Search for the cell housing the specified text and yield its [X, Y] center coordinate. 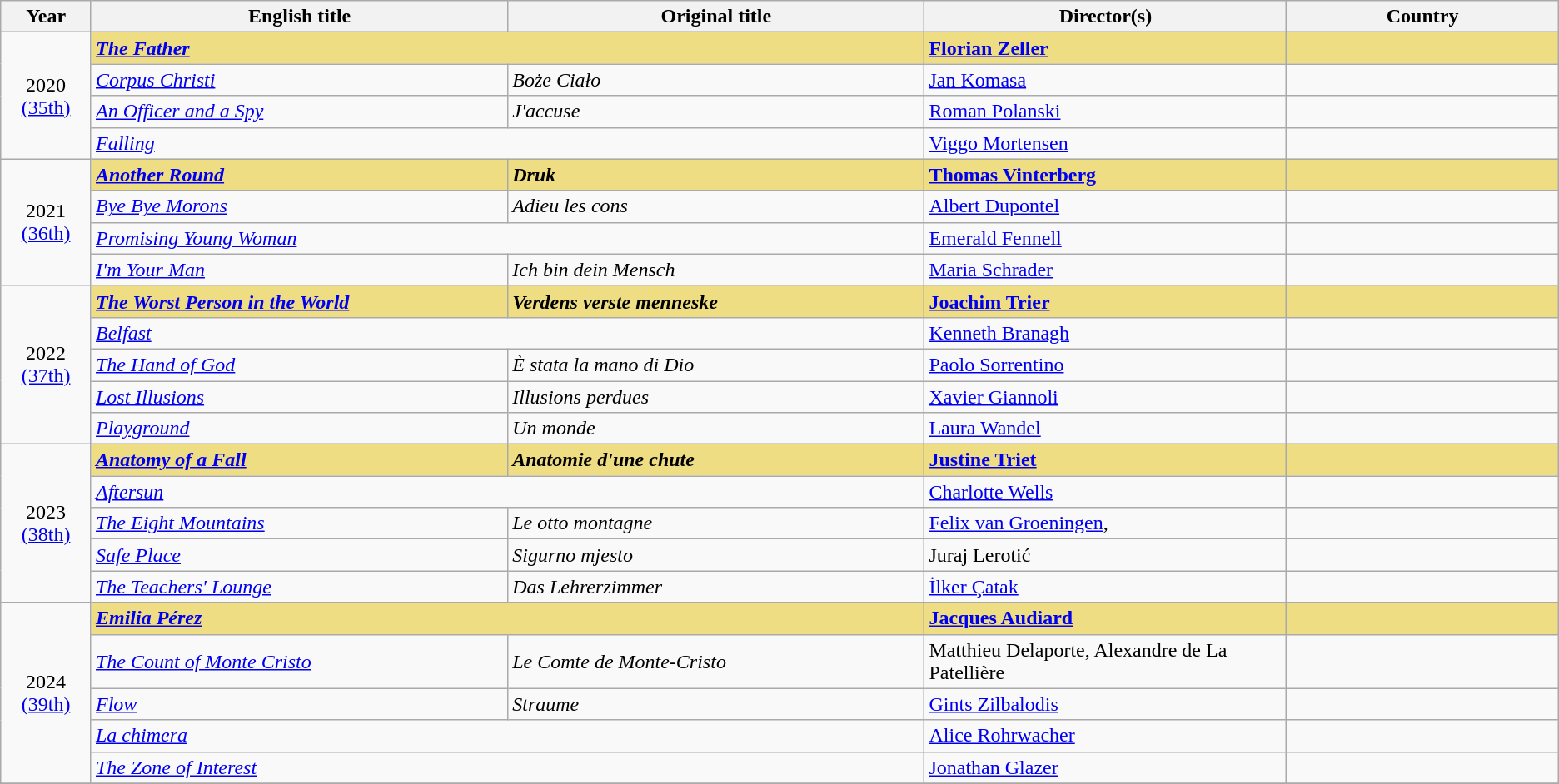
Belfast [507, 333]
Viggo Mortensen [1106, 143]
The Worst Person in the World [299, 301]
Le Comte de Monte-Cristo [716, 661]
Roman Polanski [1106, 112]
Un monde [716, 429]
The Count of Monte Cristo [299, 661]
Alice Rohrwacher [1106, 736]
The Hand of God [299, 365]
Kenneth Branagh [1106, 333]
Matthieu Delaporte, Alexandre de La Patellière [1106, 661]
Falling [507, 143]
Charlotte Wells [1106, 492]
Playground [299, 429]
Anatomy of a Fall [299, 460]
Illusions perdues [716, 397]
Aftersun [507, 492]
2021(36th) [47, 222]
The Zone of Interest [507, 767]
Laura Wandel [1106, 429]
Adieu les cons [716, 206]
Albert Dupontel [1106, 206]
Year [47, 17]
Flow [299, 704]
English title [299, 17]
Xavier Giannoli [1106, 397]
Florian Zeller [1106, 48]
Original title [716, 17]
Paolo Sorrentino [1106, 365]
Emerald Fennell [1106, 238]
2024(39th) [47, 692]
Boże Ciało [716, 80]
Bye Bye Morons [299, 206]
2023(38th) [47, 523]
Director(s) [1106, 17]
Felix van Groeningen, [1106, 523]
È stata la mano di Dio [716, 365]
İlker Çatak [1106, 587]
Emilia Pérez [507, 618]
Das Lehrerzimmer [716, 587]
Lost Illusions [299, 397]
Corpus Christi [299, 80]
Le otto montagne [716, 523]
I'm Your Man [299, 270]
Juraj Lerotić [1106, 555]
Sigurno mjesto [716, 555]
Jonathan Glazer [1106, 767]
Druk [716, 175]
Country [1422, 17]
2022(37th) [47, 365]
Ich bin dein Mensch [716, 270]
The Teachers' Lounge [299, 587]
Another Round [299, 175]
Verdens verste menneske [716, 301]
La chimera [507, 736]
J'accuse [716, 112]
Jacques Audiard [1106, 618]
Jan Komasa [1106, 80]
Justine Triet [1106, 460]
Safe Place [299, 555]
2020(35th) [47, 96]
Promising Young Woman [507, 238]
Straume [716, 704]
The Father [507, 48]
Joachim Trier [1106, 301]
The Eight Mountains [299, 523]
Anatomie d'une chute [716, 460]
Thomas Vinterberg [1106, 175]
Gints Zilbalodis [1106, 704]
An Officer and a Spy [299, 112]
Maria Schrader [1106, 270]
